For the text-containing cell, return its midpoint in (X, Y) coordinate format. 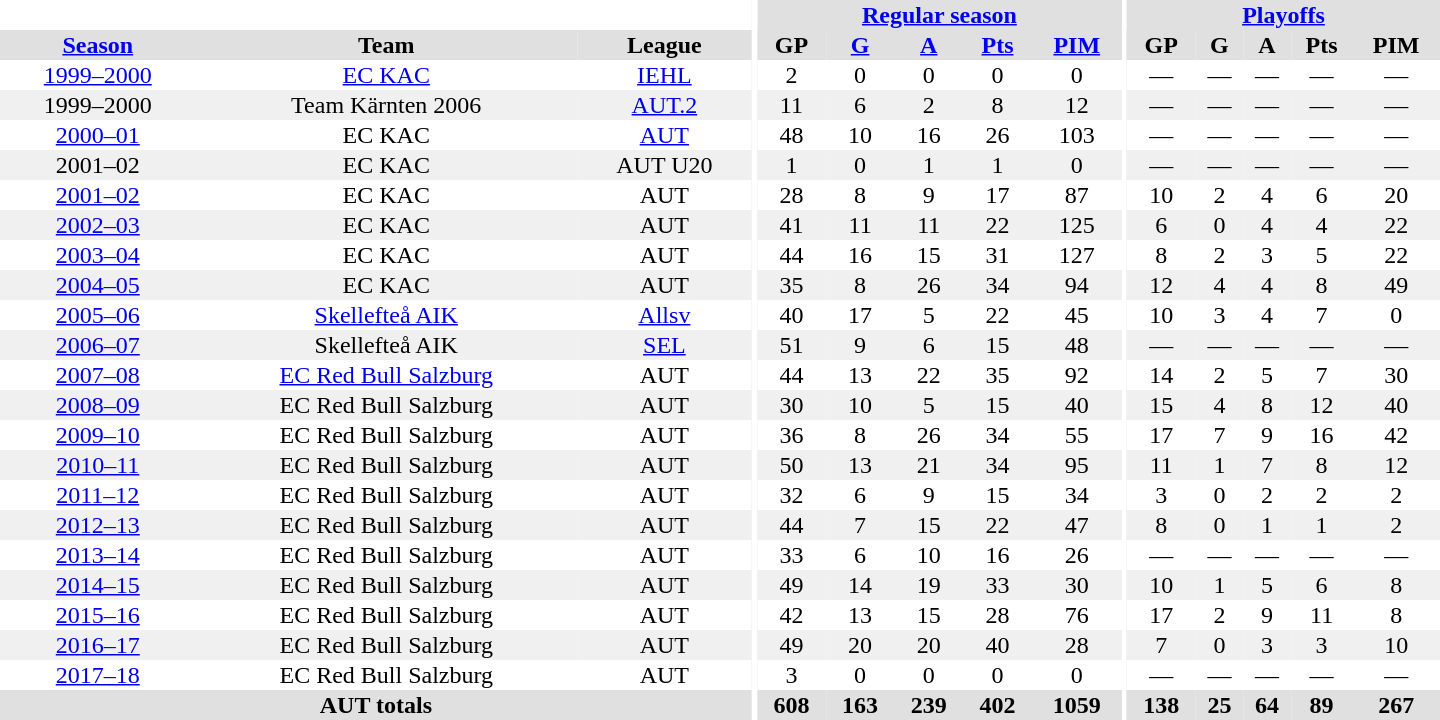
50 (792, 465)
1059 (1077, 705)
608 (792, 705)
2007–08 (98, 375)
55 (1077, 435)
92 (1077, 375)
87 (1077, 195)
239 (928, 705)
64 (1267, 705)
89 (1322, 705)
25 (1220, 705)
41 (792, 225)
Season (98, 45)
2000–01 (98, 135)
2012–13 (98, 525)
95 (1077, 465)
19 (928, 585)
163 (860, 705)
36 (792, 435)
103 (1077, 135)
51 (792, 345)
402 (998, 705)
125 (1077, 225)
2002–03 (98, 225)
Team Kärnten 2006 (386, 105)
2013–14 (98, 555)
47 (1077, 525)
31 (998, 255)
76 (1077, 615)
2003–04 (98, 255)
32 (792, 495)
2010–11 (98, 465)
2016–17 (98, 645)
Allsv (664, 315)
2005–06 (98, 315)
AUT totals (376, 705)
267 (1396, 705)
2017–18 (98, 675)
AUT.2 (664, 105)
Playoffs (1284, 15)
21 (928, 465)
IEHL (664, 75)
45 (1077, 315)
Regular season (940, 15)
138 (1162, 705)
2004–05 (98, 285)
League (664, 45)
AUT U20 (664, 165)
2011–12 (98, 495)
2008–09 (98, 405)
2009–10 (98, 435)
Team (386, 45)
127 (1077, 255)
2006–07 (98, 345)
SEL (664, 345)
94 (1077, 285)
2014–15 (98, 585)
2015–16 (98, 615)
